Extract the (x, y) coordinate from the center of the cell holding the provided text.  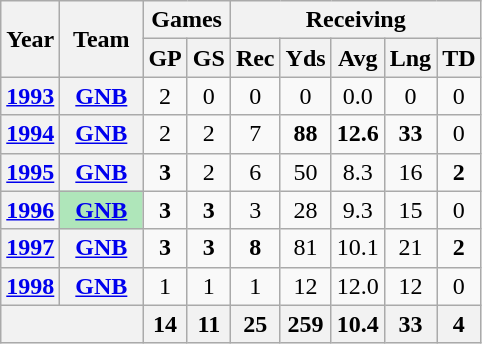
1993 (30, 96)
15 (410, 210)
14 (165, 324)
GP (165, 58)
Year (30, 39)
Lng (410, 58)
4 (459, 324)
28 (306, 210)
8.3 (358, 172)
10.1 (358, 248)
9.3 (358, 210)
8 (255, 248)
1995 (30, 172)
Games (186, 20)
1998 (30, 286)
6 (255, 172)
Yds (306, 58)
12.6 (358, 134)
1994 (30, 134)
GS (208, 58)
1997 (30, 248)
Rec (255, 58)
81 (306, 248)
Avg (358, 58)
11 (208, 324)
259 (306, 324)
88 (306, 134)
12.0 (358, 286)
0.0 (358, 96)
Team (102, 39)
25 (255, 324)
TD (459, 58)
1996 (30, 210)
10.4 (358, 324)
50 (306, 172)
Receiving (356, 20)
21 (410, 248)
7 (255, 134)
16 (410, 172)
